Capture the cell that displays the provided text and extract its (x, y) central coordinate. 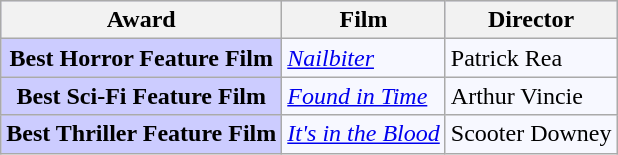
Arthur Vincie (531, 96)
Scooter Downey (531, 134)
Patrick Rea (531, 58)
Director (531, 20)
Award (142, 20)
Best Sci-Fi Feature Film (142, 96)
Best Thriller Feature Film (142, 134)
Nailbiter (364, 58)
Film (364, 20)
It's in the Blood (364, 134)
Found in Time (364, 96)
Best Horror Feature Film (142, 58)
